Return (X, Y) of the center of cell containing provided text 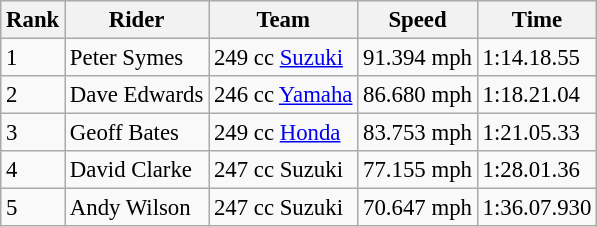
1:14.18.55 (536, 58)
1 (33, 58)
249 cc Suzuki (284, 58)
Rank (33, 20)
David Clarke (137, 170)
246 cc Yamaha (284, 95)
91.394 mph (418, 58)
Rider (137, 20)
1:21.05.33 (536, 133)
249 cc Honda (284, 133)
2 (33, 95)
Geoff Bates (137, 133)
70.647 mph (418, 208)
Speed (418, 20)
4 (33, 170)
1:36.07.930 (536, 208)
Andy Wilson (137, 208)
3 (33, 133)
Team (284, 20)
Time (536, 20)
1:18.21.04 (536, 95)
Peter Symes (137, 58)
77.155 mph (418, 170)
1:28.01.36 (536, 170)
Dave Edwards (137, 95)
83.753 mph (418, 133)
86.680 mph (418, 95)
5 (33, 208)
